Scan for the cell matching the given text and deliver its (X, Y) coordinate at center. 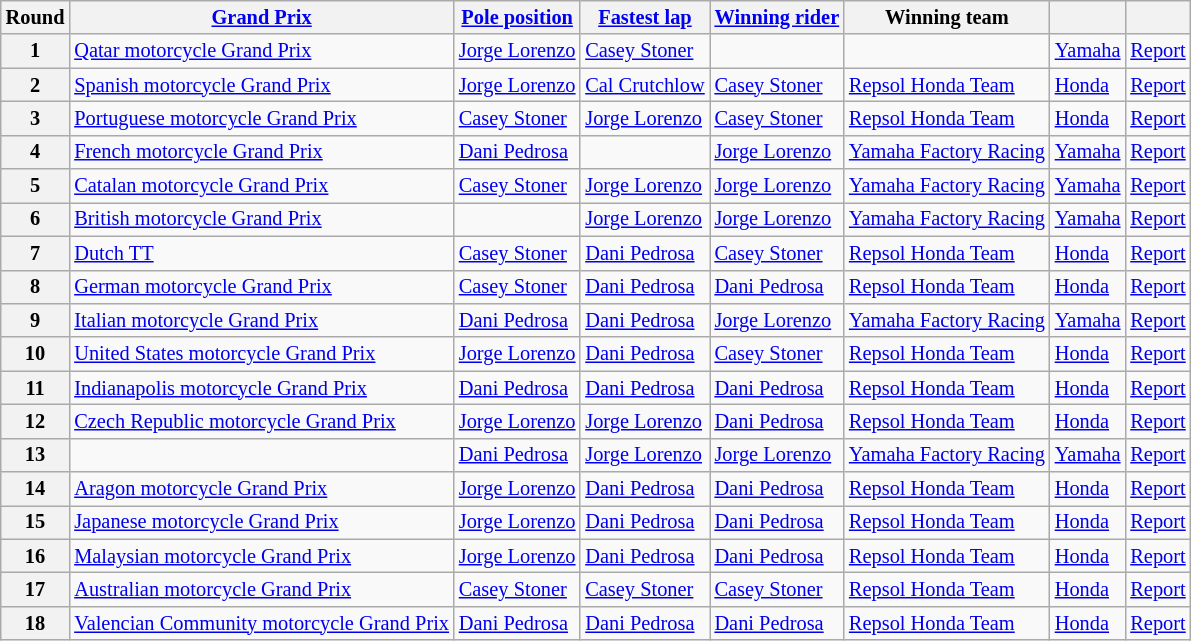
Dutch TT (262, 253)
German motorcycle Grand Prix (262, 287)
11 (36, 388)
Cal Crutchlow (644, 85)
Indianapolis motorcycle Grand Prix (262, 388)
1 (36, 51)
13 (36, 455)
United States motorcycle Grand Prix (262, 354)
Winning rider (777, 17)
British motorcycle Grand Prix (262, 219)
2 (36, 85)
9 (36, 320)
Fastest lap (644, 17)
Winning team (947, 17)
Qatar motorcycle Grand Prix (262, 51)
Valencian Community motorcycle Grand Prix (262, 623)
Pole position (517, 17)
Czech Republic motorcycle Grand Prix (262, 421)
6 (36, 219)
5 (36, 186)
Spanish motorcycle Grand Prix (262, 85)
Malaysian motorcycle Grand Prix (262, 556)
Catalan motorcycle Grand Prix (262, 186)
8 (36, 287)
Italian motorcycle Grand Prix (262, 320)
14 (36, 489)
16 (36, 556)
7 (36, 253)
10 (36, 354)
17 (36, 589)
12 (36, 421)
Aragon motorcycle Grand Prix (262, 489)
18 (36, 623)
4 (36, 152)
15 (36, 522)
Australian motorcycle Grand Prix (262, 589)
Japanese motorcycle Grand Prix (262, 522)
Grand Prix (262, 17)
Round (36, 17)
3 (36, 118)
French motorcycle Grand Prix (262, 152)
Portuguese motorcycle Grand Prix (262, 118)
